Provide the (X, Y) coordinate of the cell's center where the given text is located.  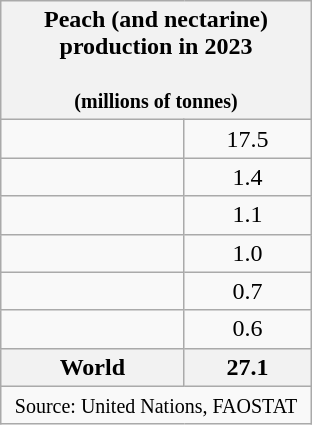
17.5 (248, 139)
Source: United Nations, FAOSTAT (156, 405)
1.4 (248, 177)
1.1 (248, 215)
Peach (and nectarine) production in 2023(millions of tonnes) (156, 60)
0.6 (248, 329)
0.7 (248, 291)
27.1 (248, 367)
1.0 (248, 253)
World (92, 367)
